Scan for the cell matching the given text and deliver its (x, y) coordinate at center. 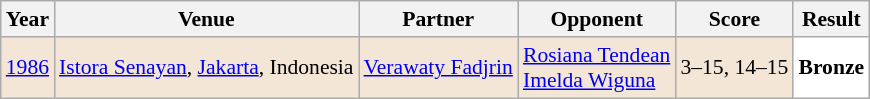
Year (28, 19)
Verawaty Fadjrin (438, 68)
1986 (28, 68)
Istora Senayan, Jakarta, Indonesia (206, 68)
Opponent (596, 19)
Result (831, 19)
Bronze (831, 68)
Venue (206, 19)
Rosiana Tendean Imelda Wiguna (596, 68)
3–15, 14–15 (734, 68)
Score (734, 19)
Partner (438, 19)
